Find where the given text appears and provide that cell's center as [X, Y] coordinate. 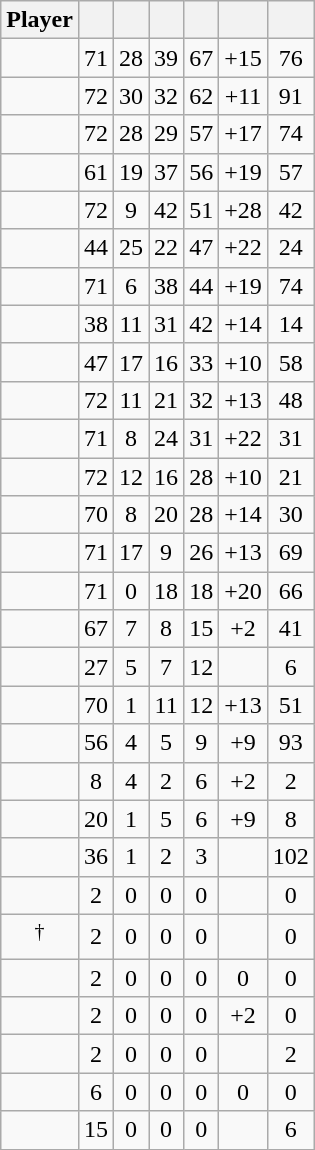
61 [96, 172]
66 [290, 591]
Player [40, 20]
76 [290, 58]
26 [202, 553]
14 [290, 324]
27 [96, 667]
37 [166, 172]
62 [202, 96]
69 [290, 553]
25 [132, 248]
48 [290, 400]
19 [132, 172]
91 [290, 96]
3 [202, 857]
+20 [244, 591]
41 [290, 629]
+28 [244, 210]
29 [166, 134]
36 [96, 857]
22 [166, 248]
58 [290, 362]
+11 [244, 96]
33 [202, 362]
† [40, 936]
102 [290, 857]
+15 [244, 58]
93 [290, 743]
+17 [244, 134]
39 [166, 58]
